Return [x, y] of the center of cell containing provided text 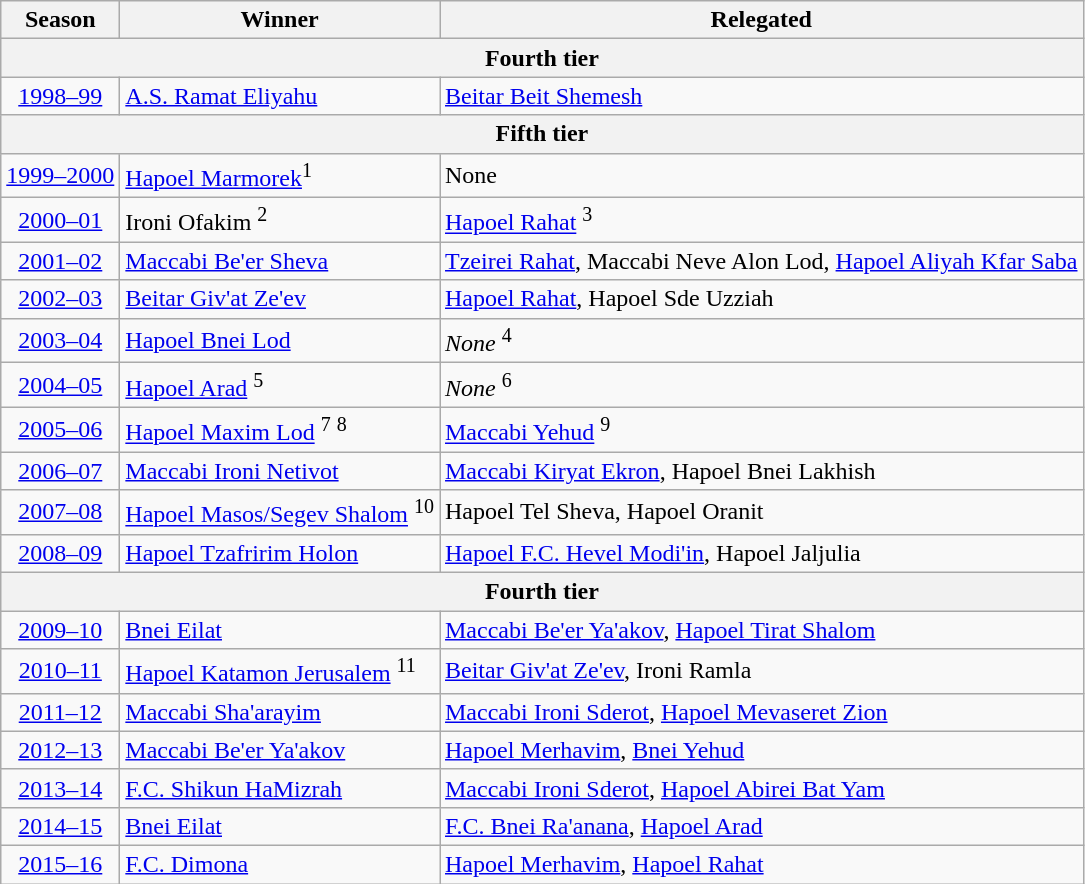
Hapoel Tzafririm Holon [280, 554]
Maccabi Kiryat Ekron, Hapoel Bnei Lakhish [762, 471]
2013–14 [60, 788]
2004–05 [60, 386]
Tzeirei Rahat, Maccabi Neve Alon Lod, Hapoel Aliyah Kfar Saba [762, 261]
Hapoel Arad 5 [280, 386]
A.S. Ramat Eliyahu [280, 96]
2015–16 [60, 865]
Beitar Giv'at Ze'ev [280, 299]
2011–12 [60, 712]
Relegated [762, 20]
Fifth tier [542, 134]
Hapoel Katamon Jerusalem 11 [280, 672]
F.C. Dimona [280, 865]
Maccabi Be'er Ya'akov, Hapoel Tirat Shalom [762, 630]
Maccabi Ironi Sderot, Hapoel Mevaseret Zion [762, 712]
Maccabi Be'er Sheva [280, 261]
2008–09 [60, 554]
Beitar Beit Shemesh [762, 96]
2009–10 [60, 630]
None 6 [762, 386]
Season [60, 20]
Winner [280, 20]
Hapoel Merhavim, Hapoel Rahat [762, 865]
2001–02 [60, 261]
2012–13 [60, 750]
None [762, 176]
Beitar Giv'at Ze'ev, Ironi Ramla [762, 672]
F.C. Bnei Ra'anana, Hapoel Arad [762, 826]
1999–2000 [60, 176]
F.C. Shikun HaMizrah [280, 788]
2007–08 [60, 512]
1998–99 [60, 96]
2000–01 [60, 220]
Hapoel Rahat 3 [762, 220]
Hapoel Rahat, Hapoel Sde Uzziah [762, 299]
2014–15 [60, 826]
Hapoel Masos/Segev Shalom 10 [280, 512]
Ironi Ofakim 2 [280, 220]
Maccabi Ironi Sderot, Hapoel Abirei Bat Yam [762, 788]
Maccabi Sha'arayim [280, 712]
Hapoel Tel Sheva, Hapoel Oranit [762, 512]
Maccabi Be'er Ya'akov [280, 750]
Hapoel Bnei Lod [280, 340]
2003–04 [60, 340]
2005–06 [60, 430]
2010–11 [60, 672]
None 4 [762, 340]
2006–07 [60, 471]
Hapoel Merhavim, Bnei Yehud [762, 750]
Maccabi Yehud 9 [762, 430]
Maccabi Ironi Netivot [280, 471]
Hapoel F.C. Hevel Modi'in, Hapoel Jaljulia [762, 554]
2002–03 [60, 299]
Hapoel Marmorek1 [280, 176]
Hapoel Maxim Lod 7 8 [280, 430]
